Extract the [X, Y] coordinate from the center of the cell holding the provided text.  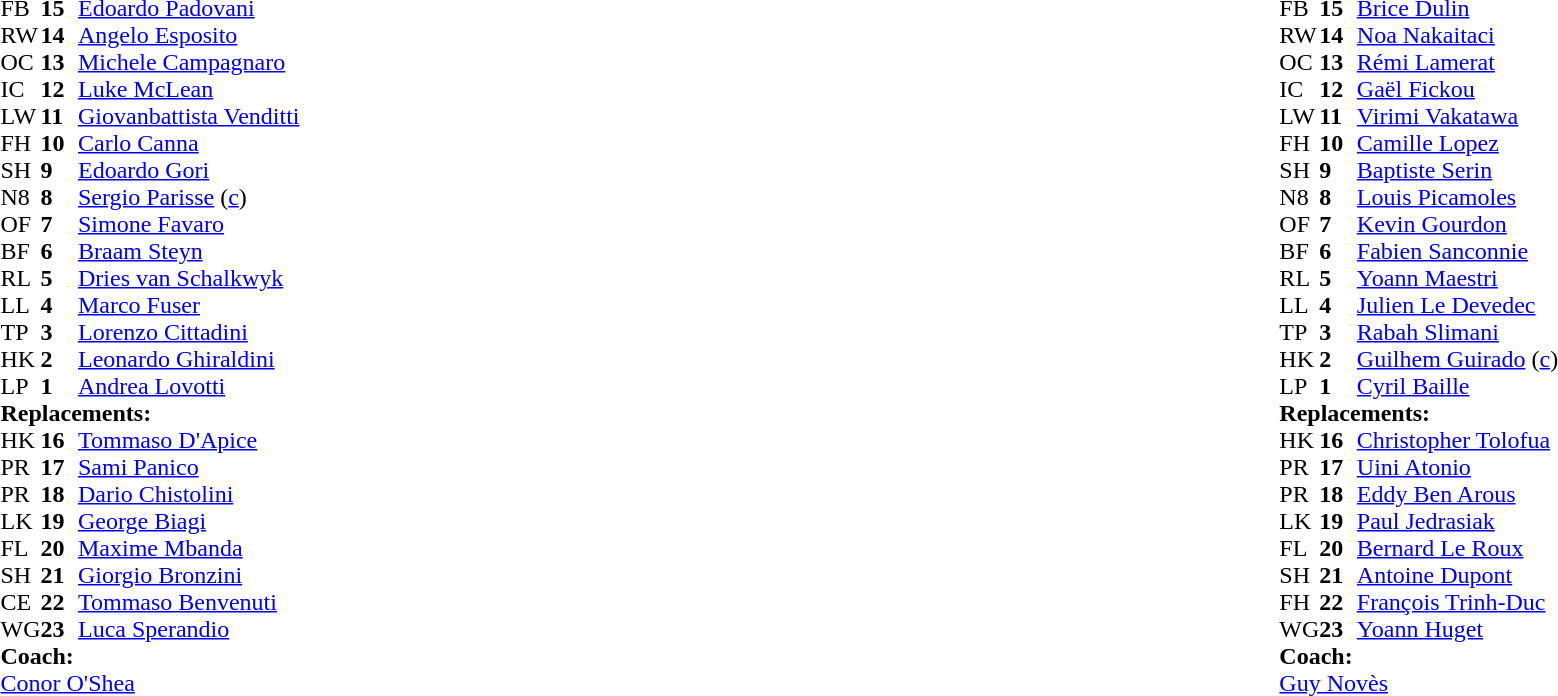
Cyril Baille [1458, 386]
Camille Lopez [1458, 144]
Sergio Parisse (c) [189, 198]
George Biagi [189, 522]
Luca Sperandio [189, 630]
Giovanbattista Venditti [189, 116]
Paul Jedrasiak [1458, 522]
Michele Campagnaro [189, 62]
Virimi Vakatawa [1458, 116]
Angelo Esposito [189, 36]
Guilhem Guirado (c) [1458, 360]
Rabah Slimani [1458, 332]
Simone Favaro [189, 224]
Yoann Huget [1458, 630]
Gaël Fickou [1458, 90]
Baptiste Serin [1458, 170]
Antoine Dupont [1458, 576]
Fabien Sanconnie [1458, 252]
Julien Le Devedec [1458, 306]
François Trinh-Duc [1458, 602]
Tommaso Benvenuti [189, 602]
CE [20, 602]
Leonardo Ghiraldini [189, 360]
Tommaso D'Apice [189, 440]
Andrea Lovotti [189, 386]
Christopher Tolofua [1458, 440]
Louis Picamoles [1458, 198]
Noa Nakaitaci [1458, 36]
Bernard Le Roux [1458, 548]
Giorgio Bronzini [189, 576]
Uini Atonio [1458, 468]
Sami Panico [189, 468]
Marco Fuser [189, 306]
Luke McLean [189, 90]
Dario Chistolini [189, 494]
Rémi Lamerat [1458, 62]
Maxime Mbanda [189, 548]
Braam Steyn [189, 252]
Eddy Ben Arous [1458, 494]
Edoardo Gori [189, 170]
Dries van Schalkwyk [189, 278]
Kevin Gourdon [1458, 224]
Lorenzo Cittadini [189, 332]
Yoann Maestri [1458, 278]
Carlo Canna [189, 144]
